Return (x, y) of the center of cell containing provided text 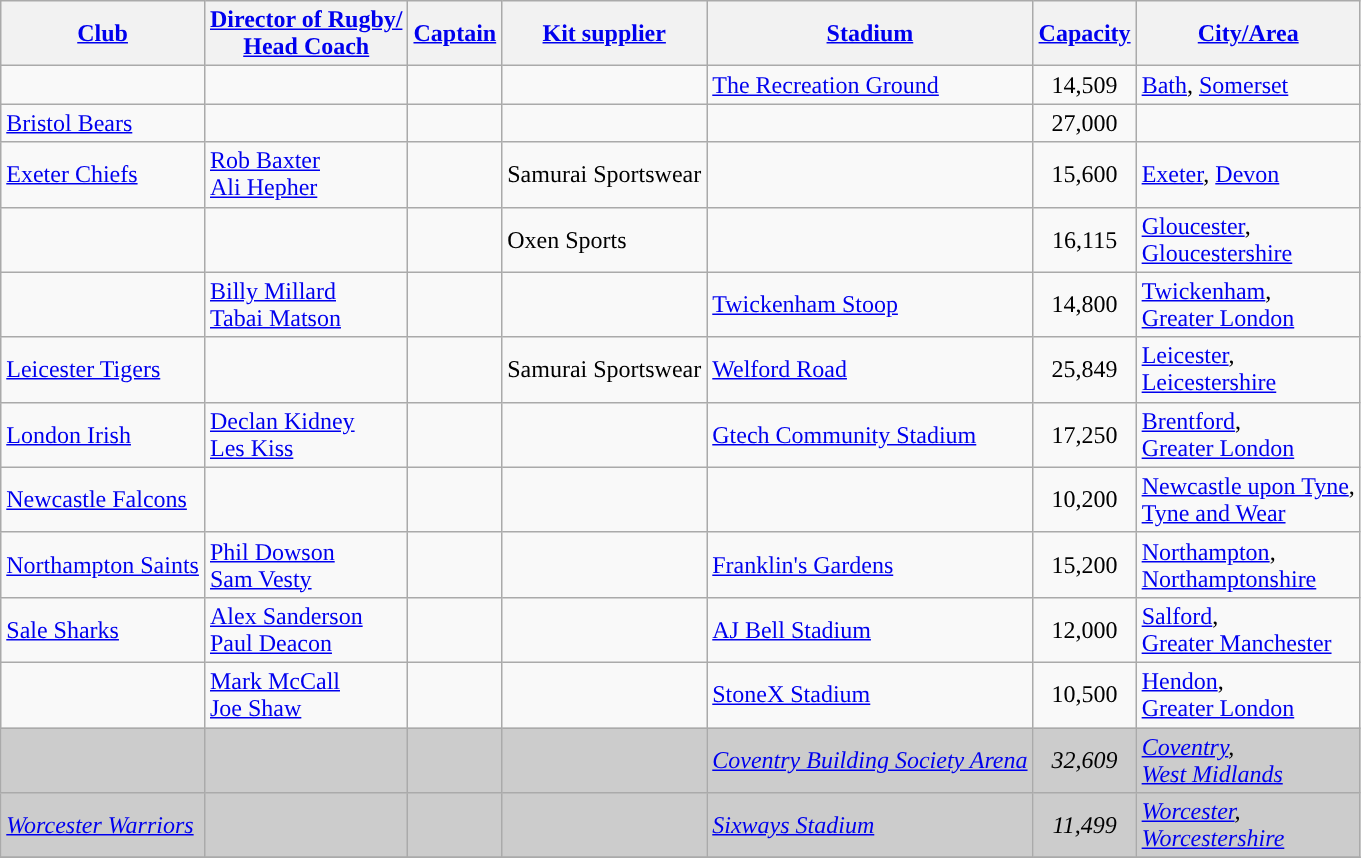
Newcastle upon Tyne,Tyne and Wear (1248, 500)
Gtech Community Stadium (870, 434)
Oxen Sports (604, 240)
Exeter Chiefs (103, 174)
Kit supplier (604, 34)
25,849 (1084, 370)
The Recreation Ground (870, 85)
Franklin's Gardens (870, 564)
10,500 (1084, 694)
17,250 (1084, 434)
StoneX Stadium (870, 694)
Coventry Building Society Arena (870, 760)
27,000 (1084, 123)
Leicester Tigers (103, 370)
Stadium (870, 34)
Club (103, 34)
Leicester,Leicestershire (1248, 370)
Bath, Somerset (1248, 85)
Twickenham,Greater London (1248, 304)
12,000 (1084, 630)
Exeter, Devon (1248, 174)
14,509 (1084, 85)
16,115 (1084, 240)
Mark McCall Joe Shaw (306, 694)
AJ Bell Stadium (870, 630)
Northampton,Northamptonshire (1248, 564)
Coventry,West Midlands (1248, 760)
Welford Road (870, 370)
Brentford,Greater London (1248, 434)
Bristol Bears (103, 123)
Captain (455, 34)
14,800 (1084, 304)
Worcester Warriors (103, 826)
Capacity (1084, 34)
15,200 (1084, 564)
Phil Dowson Sam Vesty (306, 564)
Newcastle Falcons (103, 500)
Twickenham Stoop (870, 304)
Sixways Stadium (870, 826)
Billy Millard Tabai Matson (306, 304)
Rob Baxter Ali Hepher (306, 174)
Gloucester,Gloucestershire (1248, 240)
Declan Kidney Les Kiss (306, 434)
Alex Sanderson Paul Deacon (306, 630)
Director of Rugby/Head Coach (306, 34)
London Irish (103, 434)
Northampton Saints (103, 564)
15,600 (1084, 174)
32,609 (1084, 760)
Hendon,Greater London (1248, 694)
Sale Sharks (103, 630)
10,200 (1084, 500)
City/Area (1248, 34)
Worcester,Worcestershire (1248, 826)
11,499 (1084, 826)
Salford,Greater Manchester (1248, 630)
